Detect which cell encompasses the target text, then output its (X, Y) center coordinate. 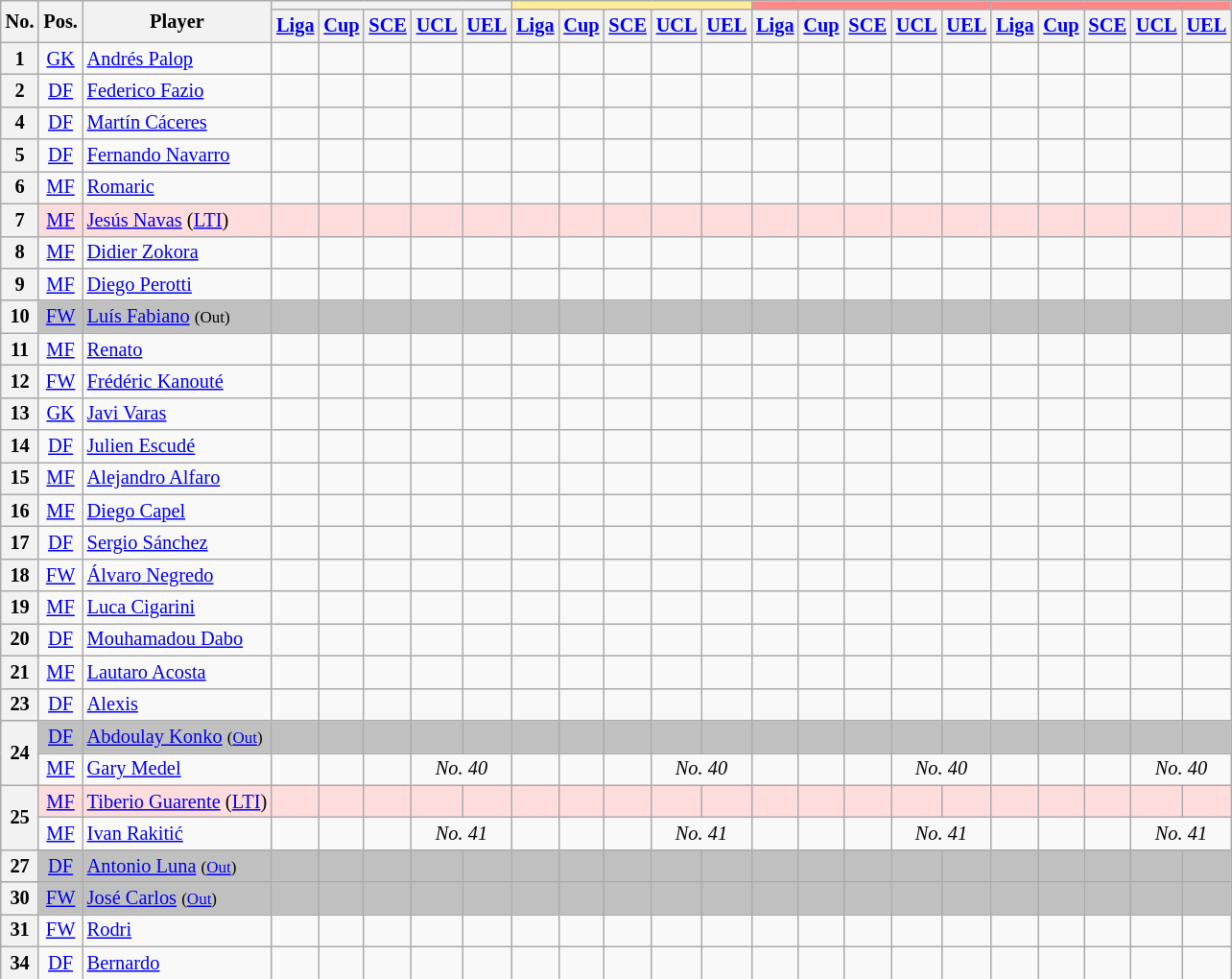
Gary Medel (177, 769)
31 (20, 930)
No. (20, 21)
Abdoulay Konko (Out) (177, 736)
Pos. (59, 21)
8 (20, 252)
Julien Escudé (177, 446)
Player (177, 21)
Mouhamadou Dabo (177, 639)
Luca Cigarini (177, 608)
Luís Fabiano (Out) (177, 317)
Bernardo (177, 963)
15 (20, 478)
25 (20, 818)
Ivan Rakitić (177, 833)
Federico Fazio (177, 90)
Diego Capel (177, 511)
34 (20, 963)
1 (20, 59)
16 (20, 511)
Álvaro Negredo (177, 575)
Diego Perotti (177, 284)
12 (20, 381)
11 (20, 349)
Sergio Sánchez (177, 542)
21 (20, 672)
30 (20, 898)
Andrés Palop (177, 59)
Tiberio Guarente (LTI) (177, 801)
20 (20, 639)
10 (20, 317)
23 (20, 704)
4 (20, 123)
José Carlos (Out) (177, 898)
19 (20, 608)
18 (20, 575)
Romaric (177, 187)
14 (20, 446)
Javi Varas (177, 414)
Renato (177, 349)
Alejandro Alfaro (177, 478)
Didier Zokora (177, 252)
5 (20, 155)
Rodri (177, 930)
7 (20, 220)
Antonio Luna (Out) (177, 866)
6 (20, 187)
13 (20, 414)
Martín Cáceres (177, 123)
2 (20, 90)
17 (20, 542)
27 (20, 866)
Frédéric Kanouté (177, 381)
Alexis (177, 704)
24 (20, 752)
Lautaro Acosta (177, 672)
Jesús Navas (LTI) (177, 220)
Fernando Navarro (177, 155)
9 (20, 284)
